Output the [x, y] coordinate of the center of the cell containing the given text.  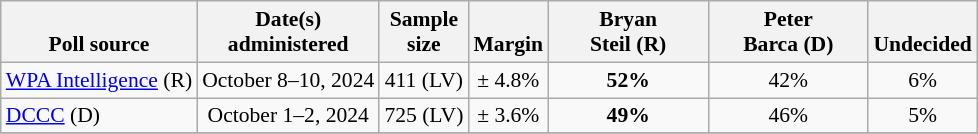
725 (LV) [424, 116]
± 4.8% [508, 80]
Poll source [99, 32]
46% [788, 116]
411 (LV) [424, 80]
± 3.6% [508, 116]
DCCC (D) [99, 116]
Date(s)administered [288, 32]
October 8–10, 2024 [288, 80]
6% [922, 80]
BryanSteil (R) [628, 32]
5% [922, 116]
Margin [508, 32]
PeterBarca (D) [788, 32]
Samplesize [424, 32]
52% [628, 80]
WPA Intelligence (R) [99, 80]
49% [628, 116]
October 1–2, 2024 [288, 116]
Undecided [922, 32]
42% [788, 80]
